Locate the cell with the specified text and output its [X, Y] center coordinate. 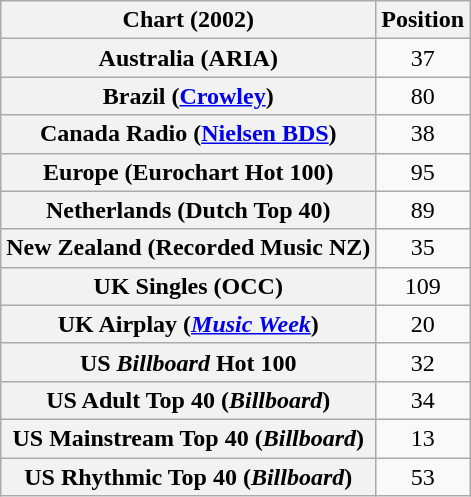
Position [423, 20]
53 [423, 477]
Chart (2002) [188, 20]
US Rhythmic Top 40 (Billboard) [188, 477]
32 [423, 362]
13 [423, 438]
Europe (Eurochart Hot 100) [188, 172]
US Adult Top 40 (Billboard) [188, 400]
109 [423, 286]
95 [423, 172]
US Mainstream Top 40 (Billboard) [188, 438]
34 [423, 400]
Netherlands (Dutch Top 40) [188, 210]
New Zealand (Recorded Music NZ) [188, 248]
Brazil (Crowley) [188, 96]
Canada Radio (Nielsen BDS) [188, 134]
US Billboard Hot 100 [188, 362]
UK Airplay (Music Week) [188, 324]
89 [423, 210]
80 [423, 96]
20 [423, 324]
UK Singles (OCC) [188, 286]
37 [423, 58]
Australia (ARIA) [188, 58]
35 [423, 248]
38 [423, 134]
